Find where the given text appears and provide that cell's center as (x, y) coordinate. 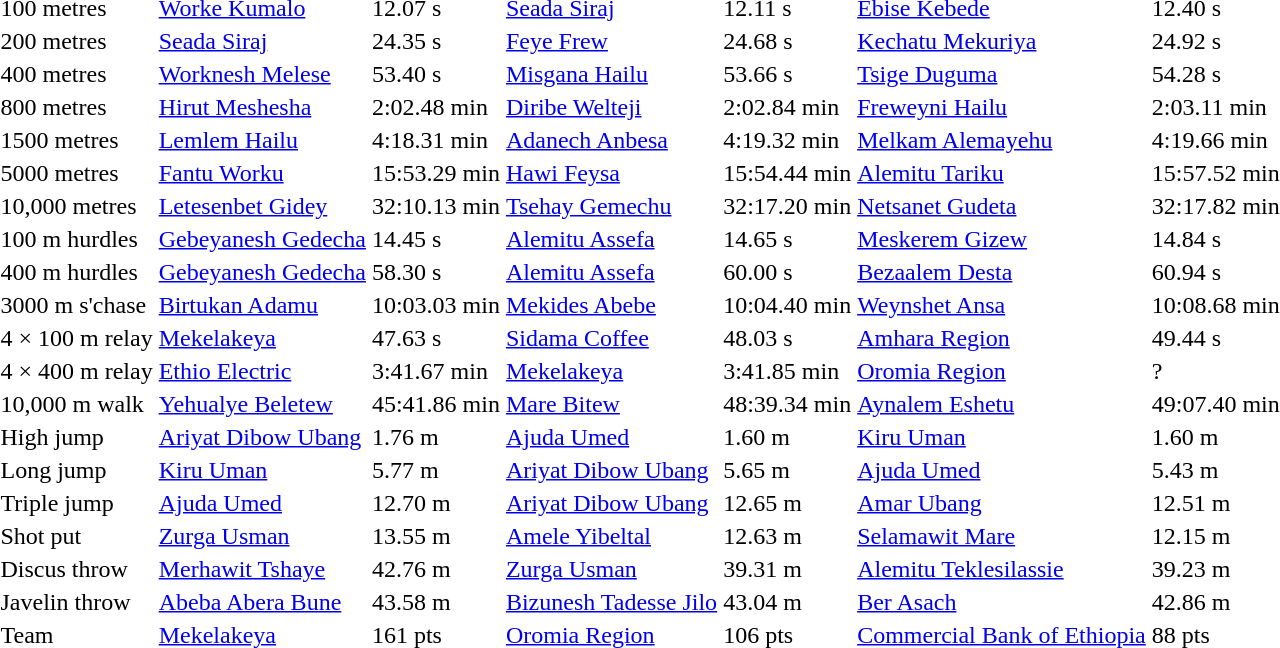
Hirut Meshesha (262, 107)
53.40 s (436, 74)
Adanech Anbesa (611, 140)
Hawi Feysa (611, 173)
12.70 m (436, 503)
47.63 s (436, 338)
15:53.29 min (436, 173)
Amar Ubang (1002, 503)
60.00 s (788, 272)
Letesenbet Gidey (262, 206)
13.55 m (436, 536)
5.65 m (788, 470)
Worknesh Melese (262, 74)
43.04 m (788, 602)
14.45 s (436, 239)
3:41.67 min (436, 371)
10:04.40 min (788, 305)
Lemlem Hailu (262, 140)
Amhara Region (1002, 338)
2:02.84 min (788, 107)
Netsanet Gudeta (1002, 206)
Bizunesh Tadesse Jilo (611, 602)
43.58 m (436, 602)
Birtukan Adamu (262, 305)
Feye Frew (611, 41)
Alemitu Tariku (1002, 173)
Kechatu Mekuriya (1002, 41)
2:02.48 min (436, 107)
Abeba Abera Bune (262, 602)
Meskerem Gizew (1002, 239)
Weynshet Ansa (1002, 305)
Amele Yibeltal (611, 536)
58.30 s (436, 272)
Tsehay Gemechu (611, 206)
Alemitu Teklesilassie (1002, 569)
53.66 s (788, 74)
Merhawit Tshaye (262, 569)
48:39.34 min (788, 404)
Mekides Abebe (611, 305)
24.68 s (788, 41)
24.35 s (436, 41)
15:54.44 min (788, 173)
Seada Siraj (262, 41)
32:10.13 min (436, 206)
5.77 m (436, 470)
Selamawit Mare (1002, 536)
Fantu Worku (262, 173)
Oromia Region (1002, 371)
Ber Asach (1002, 602)
39.31 m (788, 569)
Mare Bitew (611, 404)
Melkam Alemayehu (1002, 140)
12.63 m (788, 536)
48.03 s (788, 338)
Sidama Coffee (611, 338)
10:03.03 min (436, 305)
4:19.32 min (788, 140)
12.65 m (788, 503)
45:41.86 min (436, 404)
1.60 m (788, 437)
42.76 m (436, 569)
Diribe Welteji (611, 107)
14.65 s (788, 239)
Aynalem Eshetu (1002, 404)
Misgana Hailu (611, 74)
3:41.85 min (788, 371)
Ethio Electric (262, 371)
Yehualye Beletew (262, 404)
4:18.31 min (436, 140)
Freweyni Hailu (1002, 107)
32:17.20 min (788, 206)
Tsige Duguma (1002, 74)
Bezaalem Desta (1002, 272)
1.76 m (436, 437)
